Identify which cell holds the provided text, then report its (X, Y) central coordinate. 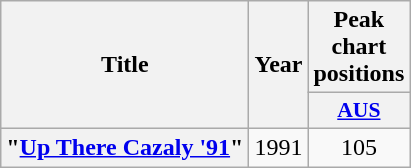
Peak chart positions (359, 47)
"Up There Cazaly '91" (125, 147)
Year (278, 65)
105 (359, 147)
1991 (278, 147)
Title (125, 65)
AUS (359, 111)
